Find where the given text appears and provide that cell's center as [x, y] coordinate. 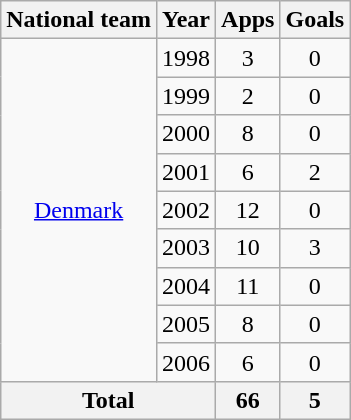
2002 [186, 210]
2004 [186, 286]
2001 [186, 172]
10 [248, 248]
Year [186, 20]
11 [248, 286]
Apps [248, 20]
Denmark [79, 210]
1999 [186, 96]
Goals [315, 20]
1998 [186, 58]
National team [79, 20]
12 [248, 210]
2000 [186, 134]
Total [108, 400]
2006 [186, 362]
2005 [186, 324]
66 [248, 400]
2003 [186, 248]
5 [315, 400]
